Detect which cell encompasses the target text, then output its [X, Y] center coordinate. 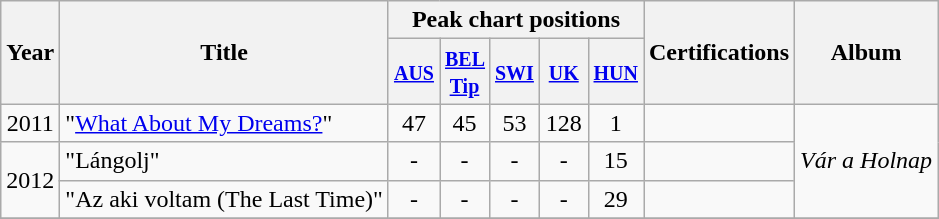
45 [465, 123]
15 [616, 161]
SWI [514, 72]
"Az aki voltam (The Last Time)" [224, 199]
"What About My Dreams?" [224, 123]
47 [414, 123]
29 [616, 199]
Certifications [720, 52]
AUS [414, 72]
BEL Tip [465, 72]
Title [224, 52]
Vár a Holnap [866, 161]
HUN [616, 72]
"Lángolj" [224, 161]
2012 [30, 180]
128 [564, 123]
Album [866, 52]
Year [30, 52]
2011 [30, 123]
Peak chart positions [516, 20]
1 [616, 123]
UK [564, 72]
53 [514, 123]
